Identify which cell holds the provided text, then report its [X, Y] central coordinate. 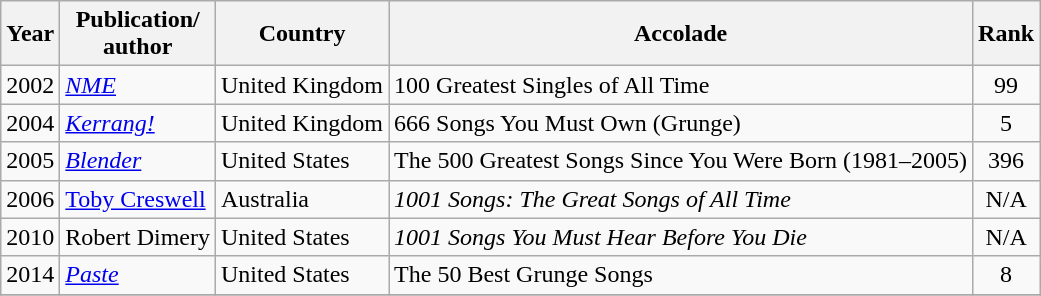
2002 [30, 85]
2005 [30, 161]
2004 [30, 123]
Blender [138, 161]
Accolade [681, 34]
2006 [30, 199]
Australia [302, 199]
NME [138, 85]
Robert Dimery [138, 237]
The 500 Greatest Songs Since You Were Born (1981–2005) [681, 161]
1001 Songs You Must Hear Before You Die [681, 237]
100 Greatest Singles of All Time [681, 85]
Publication/author [138, 34]
The 50 Best Grunge Songs [681, 275]
Paste [138, 275]
8 [1006, 275]
2010 [30, 237]
Year [30, 34]
396 [1006, 161]
5 [1006, 123]
Kerrang! [138, 123]
Country [302, 34]
1001 Songs: The Great Songs of All Time [681, 199]
666 Songs You Must Own (Grunge) [681, 123]
99 [1006, 85]
Rank [1006, 34]
Toby Creswell [138, 199]
2014 [30, 275]
